Find where the given text appears and provide that cell's center as (x, y) coordinate. 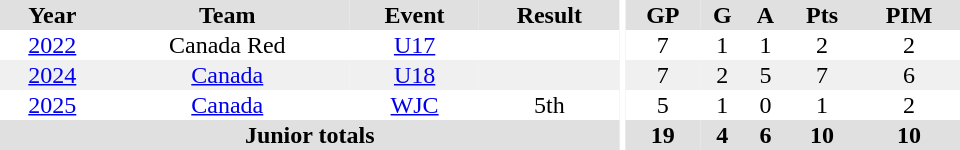
Pts (822, 15)
PIM (909, 15)
Year (52, 15)
WJC (414, 105)
2025 (52, 105)
Event (414, 15)
Team (228, 15)
GP (664, 15)
5th (549, 105)
Canada Red (228, 45)
0 (766, 105)
2024 (52, 75)
Result (549, 15)
2022 (52, 45)
U18 (414, 75)
G (722, 15)
19 (664, 135)
4 (722, 135)
A (766, 15)
U17 (414, 45)
Junior totals (310, 135)
